Extract the [X, Y] coordinate from the center of the cell holding the provided text.  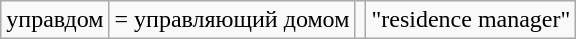
"residence manager" [471, 20]
= управляющий домом [232, 20]
управдом [55, 20]
